For the text-containing cell, return its midpoint in (x, y) coordinate format. 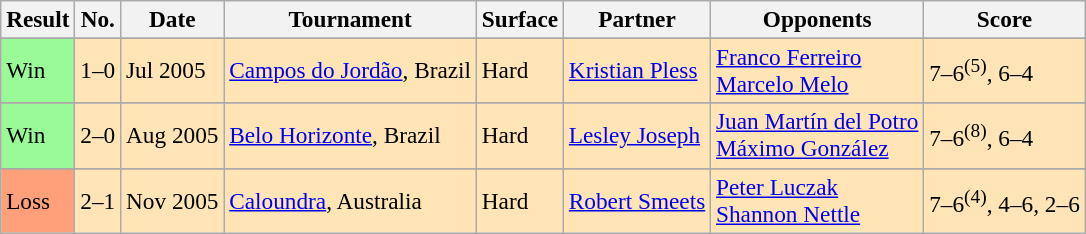
7–6(5), 6–4 (1004, 70)
Surface (520, 19)
Belo Horizonte, Brazil (350, 136)
Campos do Jordão, Brazil (350, 70)
Caloundra, Australia (350, 200)
Loss (38, 200)
Nov 2005 (172, 200)
No. (98, 19)
Franco Ferreiro Marcelo Melo (818, 70)
Jul 2005 (172, 70)
Score (1004, 19)
1–0 (98, 70)
Opponents (818, 19)
Peter Luczak Shannon Nettle (818, 200)
Juan Martín del Potro Máximo González (818, 136)
Result (38, 19)
Date (172, 19)
Lesley Joseph (636, 136)
7–6(4), 4–6, 2–6 (1004, 200)
Partner (636, 19)
Kristian Pless (636, 70)
7–6(8), 6–4 (1004, 136)
2–0 (98, 136)
Aug 2005 (172, 136)
2–1 (98, 200)
Tournament (350, 19)
Robert Smeets (636, 200)
